Capture the cell that displays the provided text and extract its [X, Y] central coordinate. 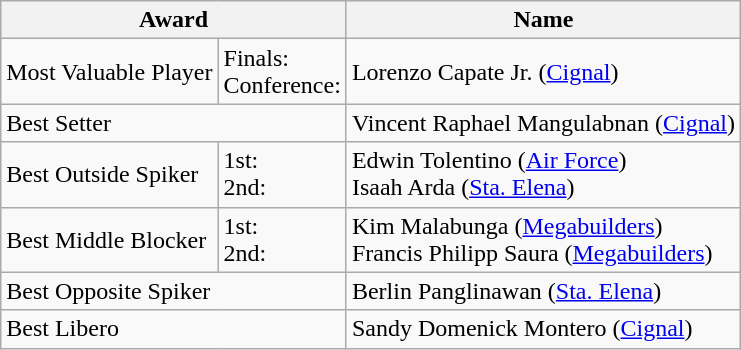
Lorenzo Capate Jr. (Cignal) [543, 72]
Best Middle Blocker [110, 240]
Name [543, 20]
Vincent Raphael Mangulabnan (Cignal) [543, 123]
Best Libero [174, 329]
Berlin Panglinawan (Sta. Elena) [543, 291]
Best Setter [174, 123]
Sandy Domenick Montero (Cignal) [543, 329]
Best Outside Spiker [110, 174]
Best Opposite Spiker [174, 291]
Most Valuable Player [110, 72]
Finals:Conference: [282, 72]
Edwin Tolentino (Air Force)Isaah Arda (Sta. Elena) [543, 174]
Kim Malabunga (Megabuilders)Francis Philipp Saura (Megabuilders) [543, 240]
Award [174, 20]
